Find where the given text appears and provide that cell's center as (X, Y) coordinate. 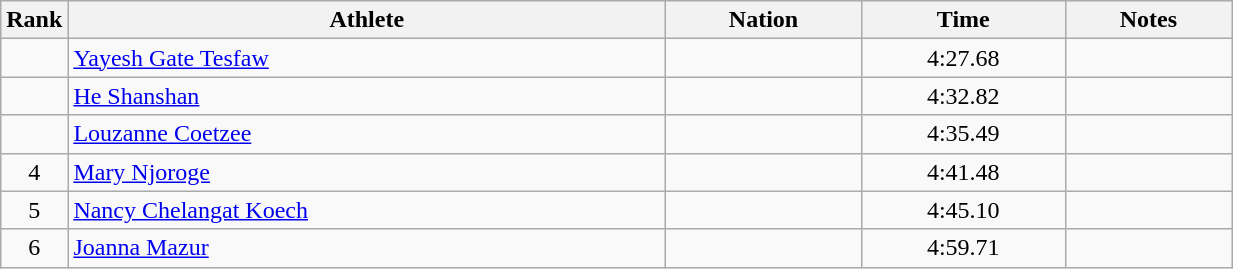
4 (34, 172)
4:45.10 (963, 210)
Athlete (367, 20)
5 (34, 210)
Yayesh Gate Tesfaw (367, 58)
Time (963, 20)
He Shanshan (367, 96)
6 (34, 248)
Louzanne Coetzee (367, 134)
Rank (34, 20)
4:41.48 (963, 172)
4:59.71 (963, 248)
Mary Njoroge (367, 172)
4:27.68 (963, 58)
Nancy Chelangat Koech (367, 210)
4:32.82 (963, 96)
Joanna Mazur (367, 248)
4:35.49 (963, 134)
Notes (1148, 20)
Nation (764, 20)
